Extract the [X, Y] coordinate from the center of the cell holding the provided text.  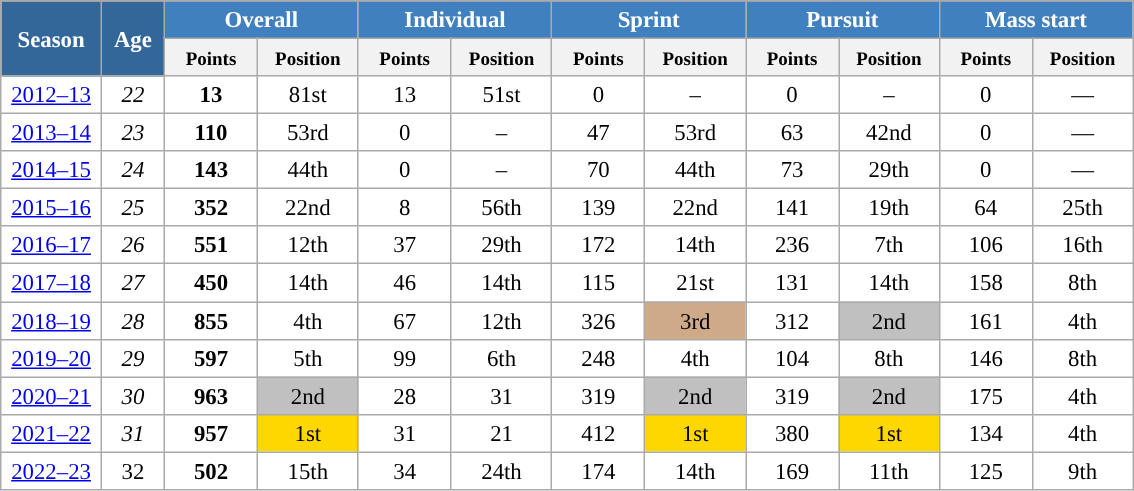
25th [1082, 208]
312 [792, 321]
104 [792, 358]
64 [986, 208]
27 [132, 283]
16th [1082, 245]
139 [598, 208]
6th [502, 358]
134 [986, 433]
3rd [696, 321]
125 [986, 471]
161 [986, 321]
30 [132, 396]
2017–18 [52, 283]
19th [890, 208]
2014–15 [52, 170]
2020–21 [52, 396]
15th [308, 471]
963 [210, 396]
106 [986, 245]
47 [598, 133]
248 [598, 358]
42nd [890, 133]
21 [502, 433]
25 [132, 208]
70 [598, 170]
131 [792, 283]
37 [404, 245]
2015–16 [52, 208]
551 [210, 245]
450 [210, 283]
51st [502, 95]
174 [598, 471]
Sprint [649, 20]
502 [210, 471]
855 [210, 321]
56th [502, 208]
597 [210, 358]
326 [598, 321]
7th [890, 245]
172 [598, 245]
158 [986, 283]
22 [132, 95]
110 [210, 133]
169 [792, 471]
2021–22 [52, 433]
46 [404, 283]
9th [1082, 471]
Mass start [1036, 20]
175 [986, 396]
29 [132, 358]
32 [132, 471]
Overall [261, 20]
67 [404, 321]
2016–17 [52, 245]
Individual [455, 20]
380 [792, 433]
Age [132, 38]
26 [132, 245]
Pursuit [843, 20]
352 [210, 208]
24th [502, 471]
81st [308, 95]
141 [792, 208]
2019–20 [52, 358]
236 [792, 245]
24 [132, 170]
412 [598, 433]
2018–19 [52, 321]
23 [132, 133]
63 [792, 133]
34 [404, 471]
5th [308, 358]
21st [696, 283]
115 [598, 283]
2012–13 [52, 95]
2013–14 [52, 133]
73 [792, 170]
99 [404, 358]
11th [890, 471]
146 [986, 358]
957 [210, 433]
Season [52, 38]
2022–23 [52, 471]
143 [210, 170]
8 [404, 208]
